Return the [X, Y] coordinate for the center point of the cell that contains the specified text.  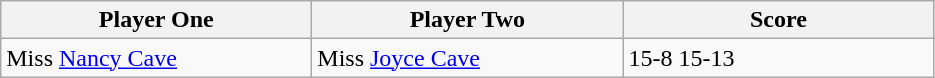
Miss Nancy Cave [156, 58]
Miss Joyce Cave [468, 58]
15-8 15-13 [778, 58]
Score [778, 20]
Player Two [468, 20]
Player One [156, 20]
